Detect which cell encompasses the target text, then output its (X, Y) center coordinate. 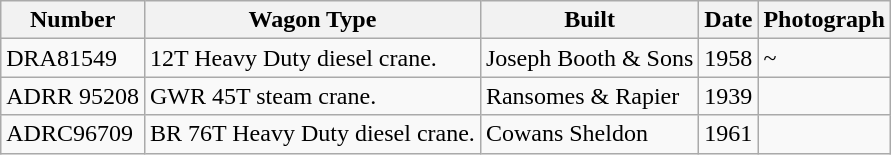
ADRC96709 (73, 134)
1961 (728, 134)
DRA81549 (73, 58)
Cowans Sheldon (589, 134)
ADRR 95208 (73, 96)
1939 (728, 96)
Photograph (824, 20)
BR 76T Heavy Duty diesel crane. (312, 134)
Number (73, 20)
Joseph Booth & Sons (589, 58)
Wagon Type (312, 20)
Date (728, 20)
Built (589, 20)
~ (824, 58)
GWR 45T steam crane. (312, 96)
1958 (728, 58)
12T Heavy Duty diesel crane. (312, 58)
Ransomes & Rapier (589, 96)
